Return the (x, y) coordinate for the center point of the cell that contains the specified text.  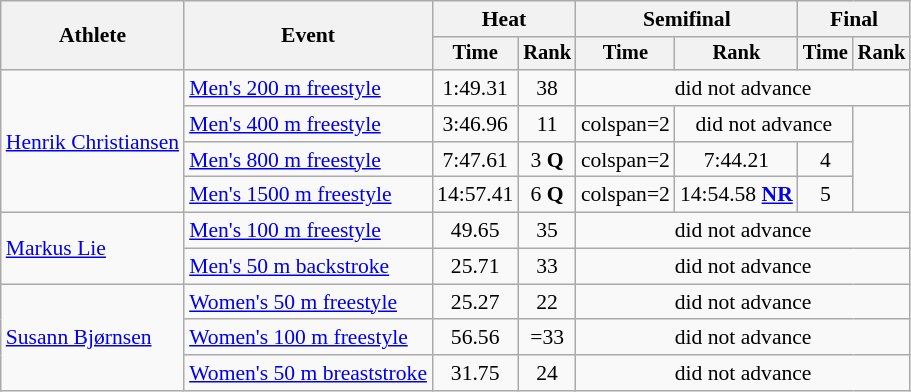
25.27 (475, 302)
Men's 200 m freestyle (308, 88)
24 (547, 373)
31.75 (475, 373)
25.71 (475, 267)
Susann Bjørnsen (92, 338)
Men's 100 m freestyle (308, 231)
=33 (547, 338)
33 (547, 267)
14:54.58 NR (736, 195)
Men's 800 m freestyle (308, 160)
Markus Lie (92, 248)
56.56 (475, 338)
Event (308, 36)
6 Q (547, 195)
Semifinal (687, 19)
49.65 (475, 231)
Henrik Christiansen (92, 141)
7:47.61 (475, 160)
Final (854, 19)
11 (547, 124)
Men's 1500 m freestyle (308, 195)
Heat (504, 19)
38 (547, 88)
Women's 50 m breaststroke (308, 373)
3 Q (547, 160)
Athlete (92, 36)
Women's 50 m freestyle (308, 302)
14:57.41 (475, 195)
35 (547, 231)
Men's 50 m backstroke (308, 267)
Women's 100 m freestyle (308, 338)
1:49.31 (475, 88)
5 (826, 195)
Men's 400 m freestyle (308, 124)
3:46.96 (475, 124)
7:44.21 (736, 160)
4 (826, 160)
22 (547, 302)
